Provide the (X, Y) coordinate of the cell's center where the given text is located.  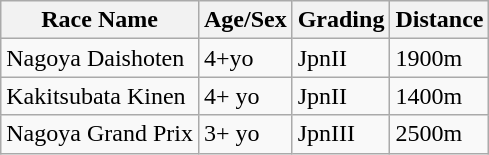
Age/Sex (245, 20)
Nagoya Daishoten (100, 58)
Grading (341, 20)
Kakitsubata Kinen (100, 96)
2500m (440, 134)
3+ yo (245, 134)
1400m (440, 96)
Nagoya Grand Prix (100, 134)
Distance (440, 20)
1900m (440, 58)
4+yo (245, 58)
JpnIII (341, 134)
Race Name (100, 20)
4+ yo (245, 96)
